Capture the cell that displays the provided text and extract its (x, y) central coordinate. 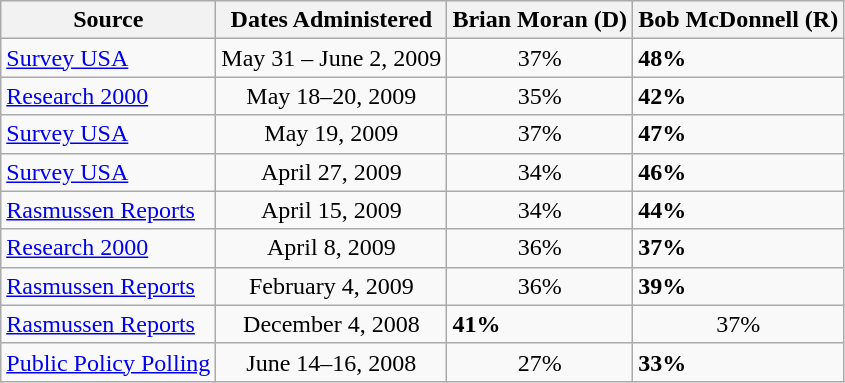
33% (738, 362)
May 31 – June 2, 2009 (332, 58)
April 8, 2009 (332, 248)
42% (738, 96)
Public Policy Polling (108, 362)
Dates Administered (332, 20)
May 18–20, 2009 (332, 96)
Bob McDonnell (R) (738, 20)
February 4, 2009 (332, 286)
39% (738, 286)
December 4, 2008 (332, 324)
June 14–16, 2008 (332, 362)
46% (738, 172)
Source (108, 20)
27% (540, 362)
April 15, 2009 (332, 210)
Brian Moran (D) (540, 20)
April 27, 2009 (332, 172)
41% (540, 324)
44% (738, 210)
May 19, 2009 (332, 134)
35% (540, 96)
47% (738, 134)
48% (738, 58)
